Search for the cell housing the specified text and yield its [X, Y] center coordinate. 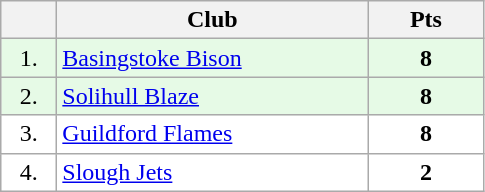
Club [212, 20]
Basingstoke Bison [212, 58]
3. [29, 134]
Pts [426, 20]
4. [29, 172]
2. [29, 96]
Slough Jets [212, 172]
1. [29, 58]
Guildford Flames [212, 134]
Solihull Blaze [212, 96]
2 [426, 172]
